Return the [X, Y] coordinate for the center point of the cell that contains the specified text.  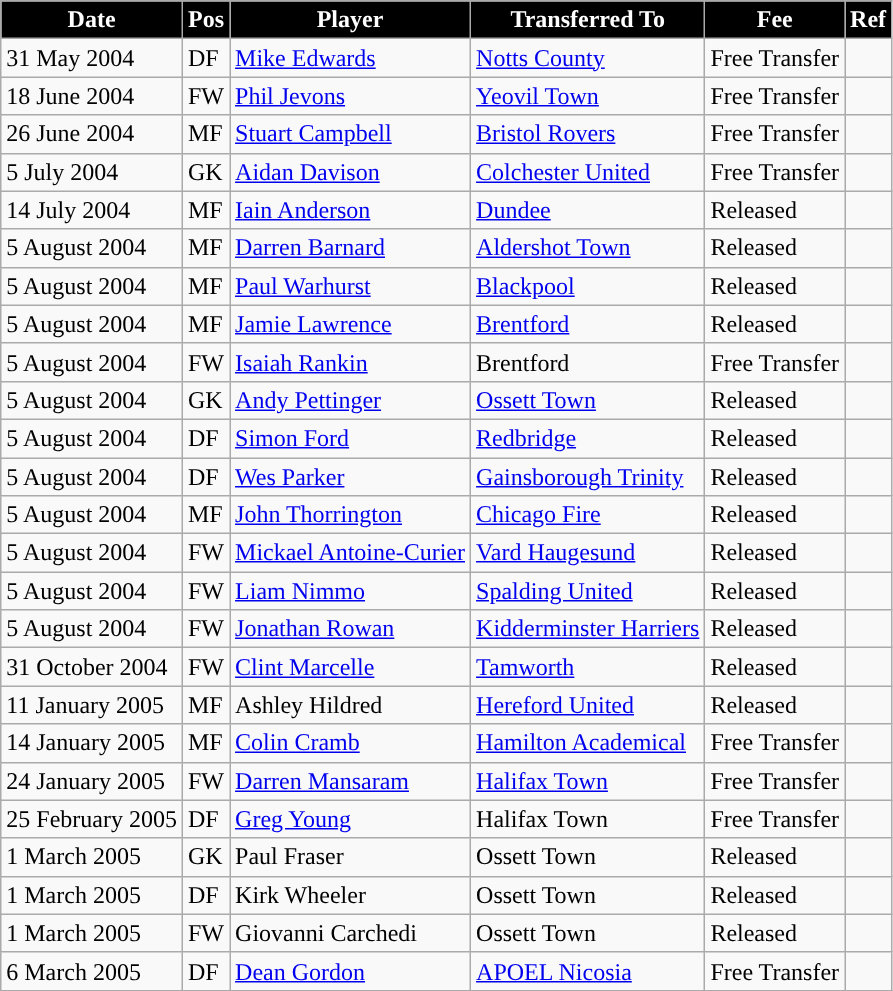
Darren Mansaram [350, 781]
Paul Warhurst [350, 286]
Transferred To [588, 20]
Hamilton Academical [588, 743]
24 January 2005 [92, 781]
Wes Parker [350, 477]
6 March 2005 [92, 971]
Stuart Campbell [350, 134]
John Thorrington [350, 515]
Colin Cramb [350, 743]
18 June 2004 [92, 96]
Jamie Lawrence [350, 324]
APOEL Nicosia [588, 971]
Darren Barnard [350, 248]
Mickael Antoine-Curier [350, 553]
14 January 2005 [92, 743]
31 May 2004 [92, 58]
Fee [775, 20]
Tamworth [588, 667]
Chicago Fire [588, 515]
Isaiah Rankin [350, 362]
Yeovil Town [588, 96]
Spalding United [588, 591]
Gainsborough Trinity [588, 477]
Colchester United [588, 172]
Jonathan Rowan [350, 629]
Kirk Wheeler [350, 895]
Andy Pettinger [350, 400]
Aldershot Town [588, 248]
Mike Edwards [350, 58]
Paul Fraser [350, 857]
Hereford United [588, 705]
Dean Gordon [350, 971]
5 July 2004 [92, 172]
Pos [206, 20]
Vard Haugesund [588, 553]
Liam Nimmo [350, 591]
Dundee [588, 210]
Giovanni Carchedi [350, 933]
Clint Marcelle [350, 667]
Aidan Davison [350, 172]
26 June 2004 [92, 134]
Blackpool [588, 286]
Player [350, 20]
Date [92, 20]
Kidderminster Harriers [588, 629]
Simon Ford [350, 438]
Iain Anderson [350, 210]
Ref [868, 20]
Phil Jevons [350, 96]
Redbridge [588, 438]
Bristol Rovers [588, 134]
Notts County [588, 58]
31 October 2004 [92, 667]
25 February 2005 [92, 819]
Ashley Hildred [350, 705]
Greg Young [350, 819]
11 January 2005 [92, 705]
14 July 2004 [92, 210]
